Detect which cell encompasses the target text, then output its [X, Y] center coordinate. 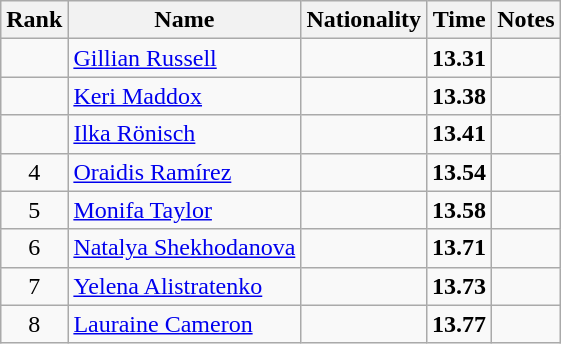
Ilka Rönisch [184, 134]
Lauraine Cameron [184, 324]
Rank [34, 20]
7 [34, 286]
13.77 [460, 324]
5 [34, 210]
Natalya Shekhodanova [184, 248]
13.31 [460, 58]
Keri Maddox [184, 96]
13.58 [460, 210]
13.71 [460, 248]
Gillian Russell [184, 58]
Time [460, 20]
Yelena Alistratenko [184, 286]
13.73 [460, 286]
4 [34, 172]
Oraidis Ramírez [184, 172]
8 [34, 324]
13.54 [460, 172]
Monifa Taylor [184, 210]
6 [34, 248]
Notes [526, 20]
Name [184, 20]
13.41 [460, 134]
Nationality [364, 20]
13.38 [460, 96]
